Capture the cell that displays the provided text and extract its [x, y] central coordinate. 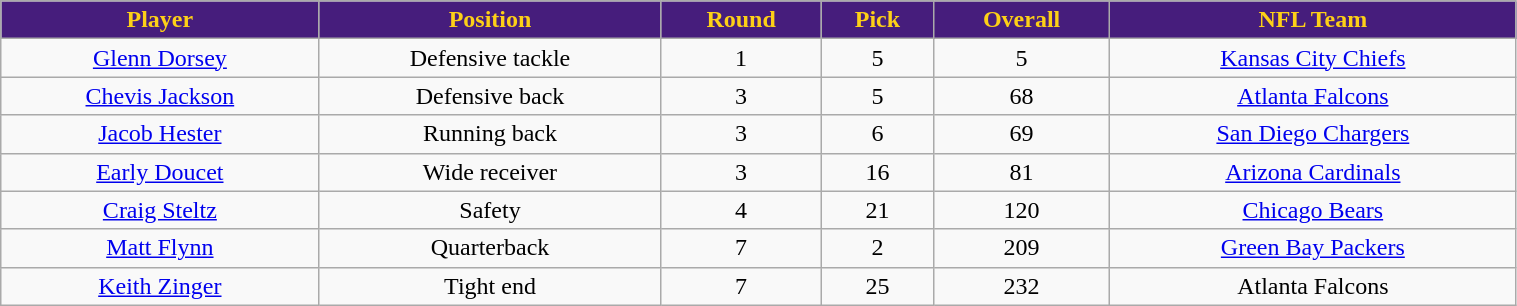
1 [741, 58]
69 [1022, 134]
NFL Team [1313, 20]
Running back [490, 134]
2 [877, 248]
6 [877, 134]
16 [877, 172]
Round [741, 20]
Keith Zinger [160, 286]
Chevis Jackson [160, 96]
Glenn Dorsey [160, 58]
Overall [1022, 20]
Jacob Hester [160, 134]
Quarterback [490, 248]
209 [1022, 248]
Safety [490, 210]
Wide receiver [490, 172]
Defensive back [490, 96]
68 [1022, 96]
Tight end [490, 286]
25 [877, 286]
San Diego Chargers [1313, 134]
Arizona Cardinals [1313, 172]
Pick [877, 20]
Defensive tackle [490, 58]
Matt Flynn [160, 248]
4 [741, 210]
Green Bay Packers [1313, 248]
Chicago Bears [1313, 210]
Craig Steltz [160, 210]
120 [1022, 210]
81 [1022, 172]
21 [877, 210]
232 [1022, 286]
Kansas City Chiefs [1313, 58]
Position [490, 20]
Player [160, 20]
Early Doucet [160, 172]
